Detect which cell encompasses the target text, then output its (x, y) center coordinate. 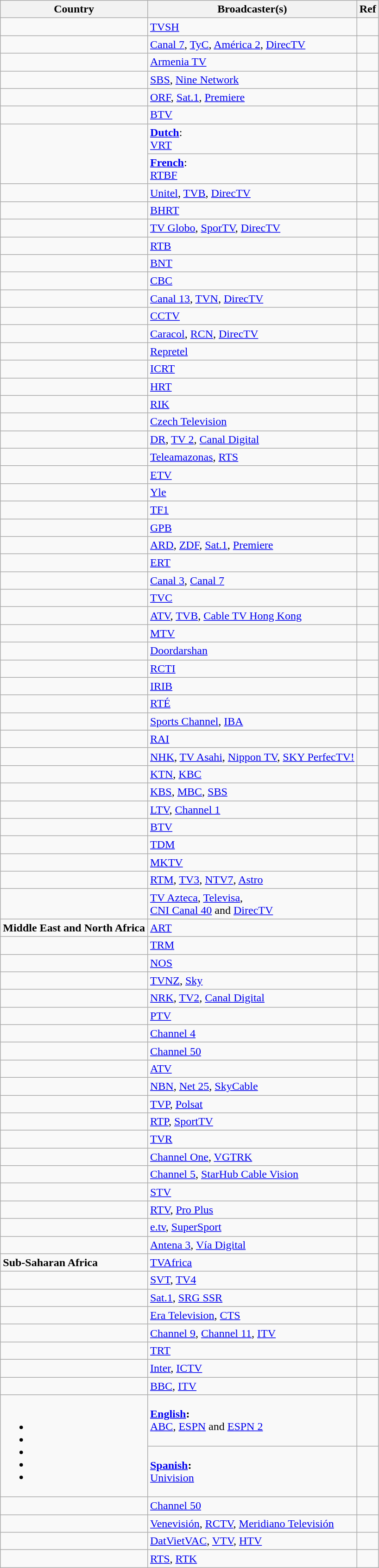
Channel One, VGTRK (252, 1157)
RAI (252, 739)
SBS, Nine Network (252, 80)
e.tv, SuperSport (252, 1227)
French:RTBF (252, 169)
NOS (252, 963)
Broadcaster(s) (252, 9)
TF1 (252, 510)
TRT (252, 1350)
ICRT (252, 369)
RTB (252, 246)
Country (74, 9)
English:ABC, ESPN and ESPN 2 (252, 1420)
Antena 3, Vía Digital (252, 1245)
Ref (368, 9)
CCTV (252, 316)
Venevisión, RCTV, Meridiano Televisión (252, 1524)
RTP, SportTV (252, 1122)
Spanish:Univision (252, 1471)
MTV (252, 633)
TDM (252, 845)
ETV (252, 475)
TVNZ, Sky (252, 981)
NRK, TV2, Canal Digital (252, 998)
Repretel (252, 351)
KTN, KBC (252, 774)
TV Azteca, Televisa,CNI Canal 40 and DirecTV (252, 904)
Armenia TV (252, 62)
Channel 5, StarHub Cable Vision (252, 1174)
RIK (252, 404)
ERT (252, 563)
BNT (252, 263)
ARD, ZDF, Sat.1, Premiere (252, 545)
STV (252, 1192)
DR, TV 2, Canal Digital (252, 439)
RTM, TV3, NTV7, Astro (252, 880)
TVP, Polsat (252, 1104)
TRM (252, 945)
Sports Channel, IBA (252, 721)
Canal 13, TVN, DirecTV (252, 299)
ATV, TVB, Cable TV Hong Kong (252, 616)
Channel 4 (252, 1033)
Caracol, RCN, DirecTV (252, 334)
Canal 7, TyC, América 2, DirecTV (252, 44)
Canal 3, Canal 7 (252, 581)
Dutch:VRT (252, 139)
CBC (252, 281)
RCTI (252, 668)
TVSH (252, 27)
Doordarshan (252, 651)
LTV, Channel 1 (252, 810)
RTS, RTK (252, 1559)
TVAfrica (252, 1262)
BHRT (252, 210)
Middle East and North Africa (74, 928)
Sub-Saharan Africa (74, 1262)
Channel 9, Channel 11, ITV (252, 1333)
MKTV (252, 862)
RTV, Pro Plus (252, 1210)
HRT (252, 387)
NBN, Net 25, SkyCable (252, 1086)
TVC (252, 598)
KBS, MBC, SBS (252, 792)
Era Television, CTS (252, 1315)
Unitel, TVB, DirecTV (252, 193)
IRIB (252, 686)
DatVietVAC, VTV, HTV (252, 1541)
Sat.1, SRG SSR (252, 1298)
ATV (252, 1068)
Yle (252, 492)
Inter, ICTV (252, 1368)
TVR (252, 1139)
SVT, TV4 (252, 1280)
ART (252, 928)
GPB (252, 527)
RTÉ (252, 704)
ORF, Sat.1, Premiere (252, 97)
TV Globo, SporTV, DirecTV (252, 228)
BBC, ITV (252, 1386)
Teleamazonas, RTS (252, 457)
NHK, TV Asahi, Nippon TV, SKY PerfecTV! (252, 756)
PTV (252, 1016)
Czech Television (252, 422)
